Pinpoint the cell where the given text exists, returning its (x, y) midpoint coordinate. 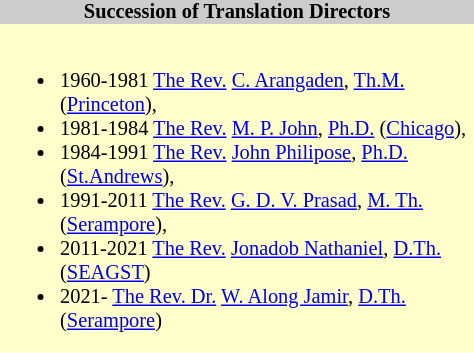
Succession of Translation Directors (237, 12)
